Locate the cell with the specified text and output its [x, y] center coordinate. 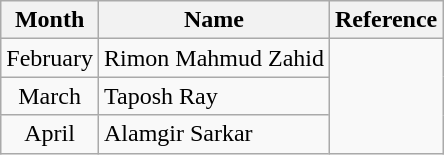
Reference [386, 20]
Alamgir Sarkar [214, 134]
Taposh Ray [214, 96]
Name [214, 20]
Rimon Mahmud Zahid [214, 58]
February [50, 58]
Month [50, 20]
April [50, 134]
March [50, 96]
